From the cell containing the given text, extract its center point as (x, y) coordinate. 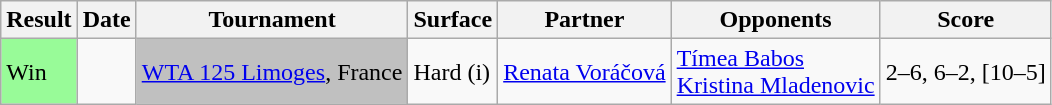
Date (106, 20)
Win (39, 72)
Renata Voráčová (584, 72)
Opponents (776, 20)
Partner (584, 20)
WTA 125 Limoges, France (272, 72)
Surface (453, 20)
2–6, 6–2, [10–5] (966, 72)
Hard (i) (453, 72)
Tournament (272, 20)
Tímea Babos Kristina Mladenovic (776, 72)
Score (966, 20)
Result (39, 20)
